Determine the [x, y] coordinate at the center of the cell enclosing the given text.  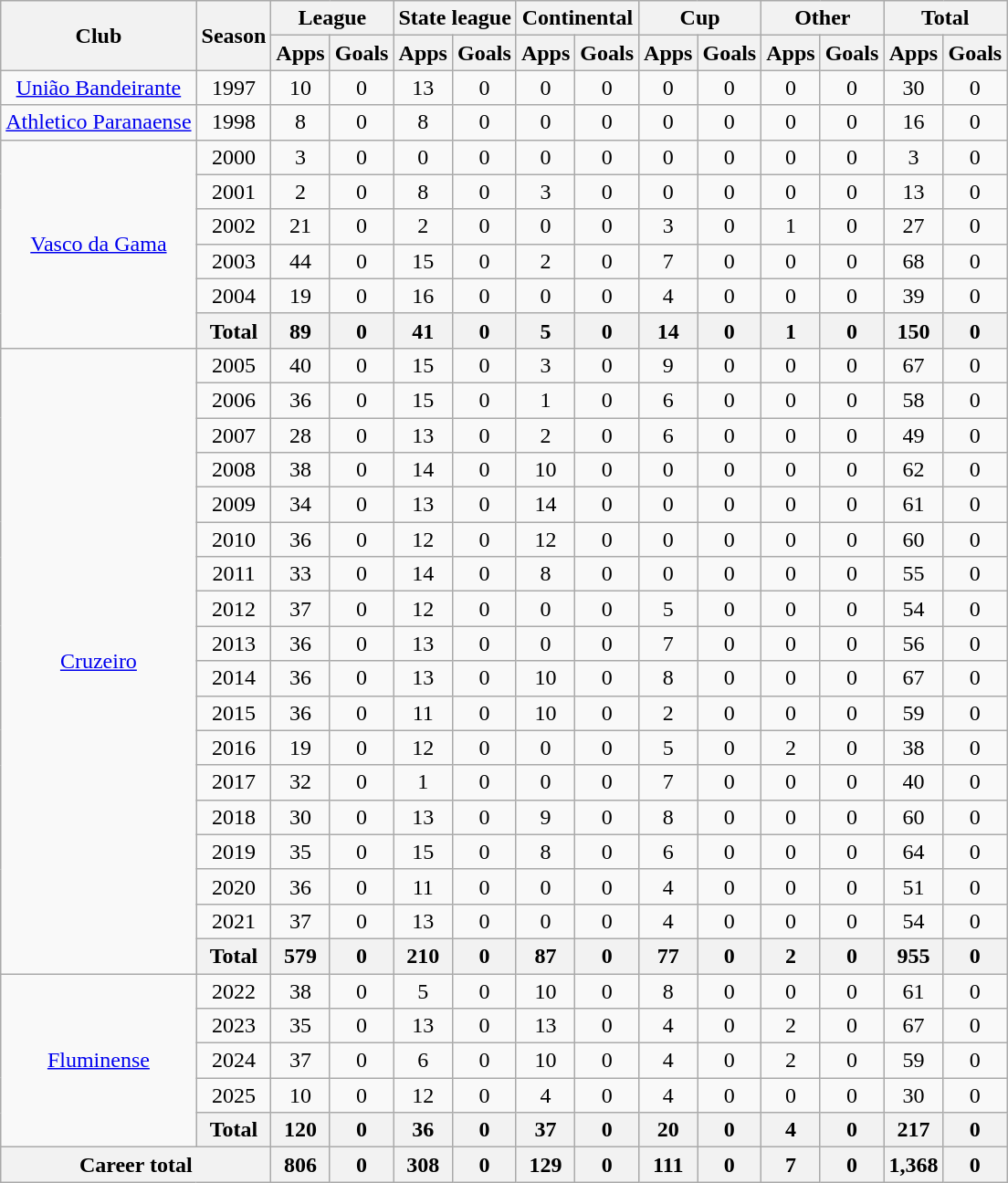
68 [913, 261]
2017 [234, 782]
2018 [234, 817]
34 [300, 505]
62 [913, 470]
2015 [234, 713]
39 [913, 296]
64 [913, 852]
Cruzeiro [99, 661]
27 [913, 226]
28 [300, 435]
2000 [234, 157]
2024 [234, 1061]
2013 [234, 644]
308 [423, 1165]
2003 [234, 261]
Fluminense [99, 1060]
806 [300, 1165]
Athletico Paranaense [99, 122]
129 [545, 1165]
1997 [234, 88]
41 [423, 330]
120 [300, 1130]
2002 [234, 226]
111 [668, 1165]
Vasco da Gama [99, 244]
2012 [234, 609]
2010 [234, 539]
1998 [234, 122]
58 [913, 400]
217 [913, 1130]
2014 [234, 678]
210 [423, 956]
2006 [234, 400]
51 [913, 886]
Season [234, 36]
2008 [234, 470]
2005 [234, 365]
2011 [234, 574]
União Bandeirante [99, 88]
2007 [234, 435]
Continental [577, 18]
League [332, 18]
2001 [234, 192]
32 [300, 782]
1,368 [913, 1165]
2022 [234, 990]
56 [913, 644]
33 [300, 574]
955 [913, 956]
89 [300, 330]
49 [913, 435]
77 [668, 956]
2016 [234, 748]
Career total [136, 1165]
44 [300, 261]
2021 [234, 921]
Cup [700, 18]
2025 [234, 1095]
2023 [234, 1026]
Club [99, 36]
20 [668, 1130]
579 [300, 956]
87 [545, 956]
State league [455, 18]
21 [300, 226]
2004 [234, 296]
55 [913, 574]
150 [913, 330]
2020 [234, 886]
2009 [234, 505]
2019 [234, 852]
Other [823, 18]
